Return the (x, y) coordinate for the center point of the cell that contains the specified text.  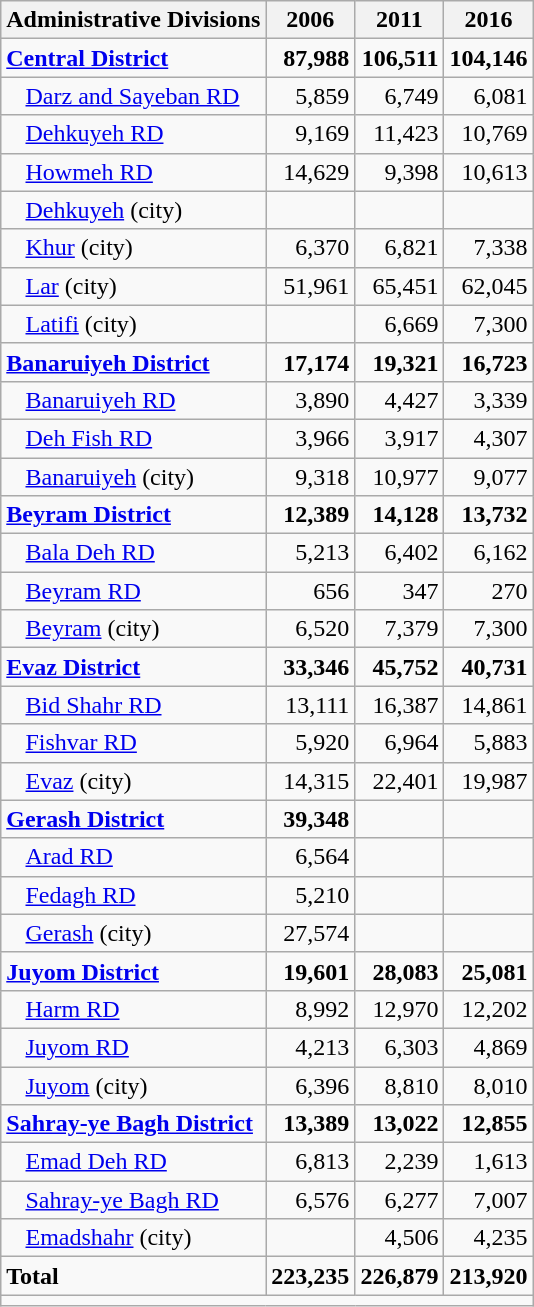
4,307 (488, 438)
4,427 (400, 400)
2006 (310, 20)
104,146 (488, 58)
Evaz District (134, 667)
13,389 (310, 1124)
Lar (city) (134, 286)
6,821 (400, 248)
17,174 (310, 362)
6,520 (310, 629)
3,966 (310, 438)
8,992 (310, 1009)
Evaz (city) (134, 781)
6,162 (488, 553)
6,813 (310, 1162)
6,277 (400, 1200)
62,045 (488, 286)
Fishvar RD (134, 743)
Banaruiyeh District (134, 362)
270 (488, 591)
656 (310, 591)
Latifi (city) (134, 324)
19,321 (400, 362)
13,111 (310, 705)
Beyram (city) (134, 629)
9,077 (488, 477)
12,202 (488, 1009)
Total (134, 1276)
Dehkuyeh (city) (134, 210)
9,169 (310, 134)
223,235 (310, 1276)
6,749 (400, 96)
5,859 (310, 96)
Darz and Sayeban RD (134, 96)
25,081 (488, 971)
Deh Fish RD (134, 438)
5,920 (310, 743)
226,879 (400, 1276)
39,348 (310, 819)
9,318 (310, 477)
7,007 (488, 1200)
16,387 (400, 705)
4,235 (488, 1238)
6,303 (400, 1047)
10,613 (488, 172)
45,752 (400, 667)
6,081 (488, 96)
6,564 (310, 857)
Juyom RD (134, 1047)
6,370 (310, 248)
13,732 (488, 515)
12,970 (400, 1009)
6,669 (400, 324)
6,576 (310, 1200)
106,511 (400, 58)
Harm RD (134, 1009)
12,389 (310, 515)
Juyom District (134, 971)
Gerash (city) (134, 933)
19,601 (310, 971)
7,379 (400, 629)
27,574 (310, 933)
Juyom (city) (134, 1085)
3,890 (310, 400)
12,855 (488, 1124)
10,977 (400, 477)
2011 (400, 20)
4,213 (310, 1047)
14,128 (400, 515)
14,861 (488, 705)
Arad RD (134, 857)
8,810 (400, 1085)
Sahray-ye Bagh District (134, 1124)
2016 (488, 20)
33,346 (310, 667)
Dehkuyeh RD (134, 134)
7,338 (488, 248)
16,723 (488, 362)
10,769 (488, 134)
4,869 (488, 1047)
5,210 (310, 895)
347 (400, 591)
Sahray-ye Bagh RD (134, 1200)
Emadshahr (city) (134, 1238)
51,961 (310, 286)
22,401 (400, 781)
19,987 (488, 781)
87,988 (310, 58)
Beyram RD (134, 591)
Banaruiyeh (city) (134, 477)
2,239 (400, 1162)
213,920 (488, 1276)
Bid Shahr RD (134, 705)
3,917 (400, 438)
Emad Deh RD (134, 1162)
6,402 (400, 553)
6,396 (310, 1085)
5,883 (488, 743)
6,964 (400, 743)
3,339 (488, 400)
9,398 (400, 172)
Gerash District (134, 819)
8,010 (488, 1085)
65,451 (400, 286)
28,083 (400, 971)
Central District (134, 58)
Banaruiyeh RD (134, 400)
11,423 (400, 134)
13,022 (400, 1124)
14,629 (310, 172)
40,731 (488, 667)
Bala Deh RD (134, 553)
Fedagh RD (134, 895)
4,506 (400, 1238)
14,315 (310, 781)
Administrative Divisions (134, 20)
Beyram District (134, 515)
Khur (city) (134, 248)
1,613 (488, 1162)
5,213 (310, 553)
Howmeh RD (134, 172)
